Capture the cell that displays the provided text and extract its (X, Y) central coordinate. 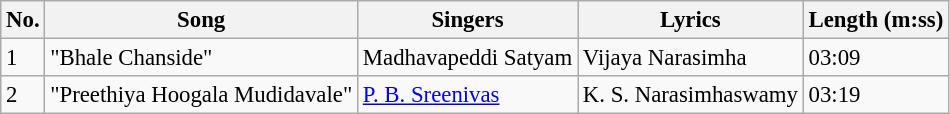
Song (202, 20)
No. (23, 20)
03:19 (876, 95)
Vijaya Narasimha (691, 58)
Lyrics (691, 20)
Singers (467, 20)
03:09 (876, 58)
Madhavapeddi Satyam (467, 58)
1 (23, 58)
P. B. Sreenivas (467, 95)
2 (23, 95)
K. S. Narasimhaswamy (691, 95)
"Preethiya Hoogala Mudidavale" (202, 95)
Length (m:ss) (876, 20)
"Bhale Chanside" (202, 58)
